Detect which cell encompasses the target text, then output its (X, Y) center coordinate. 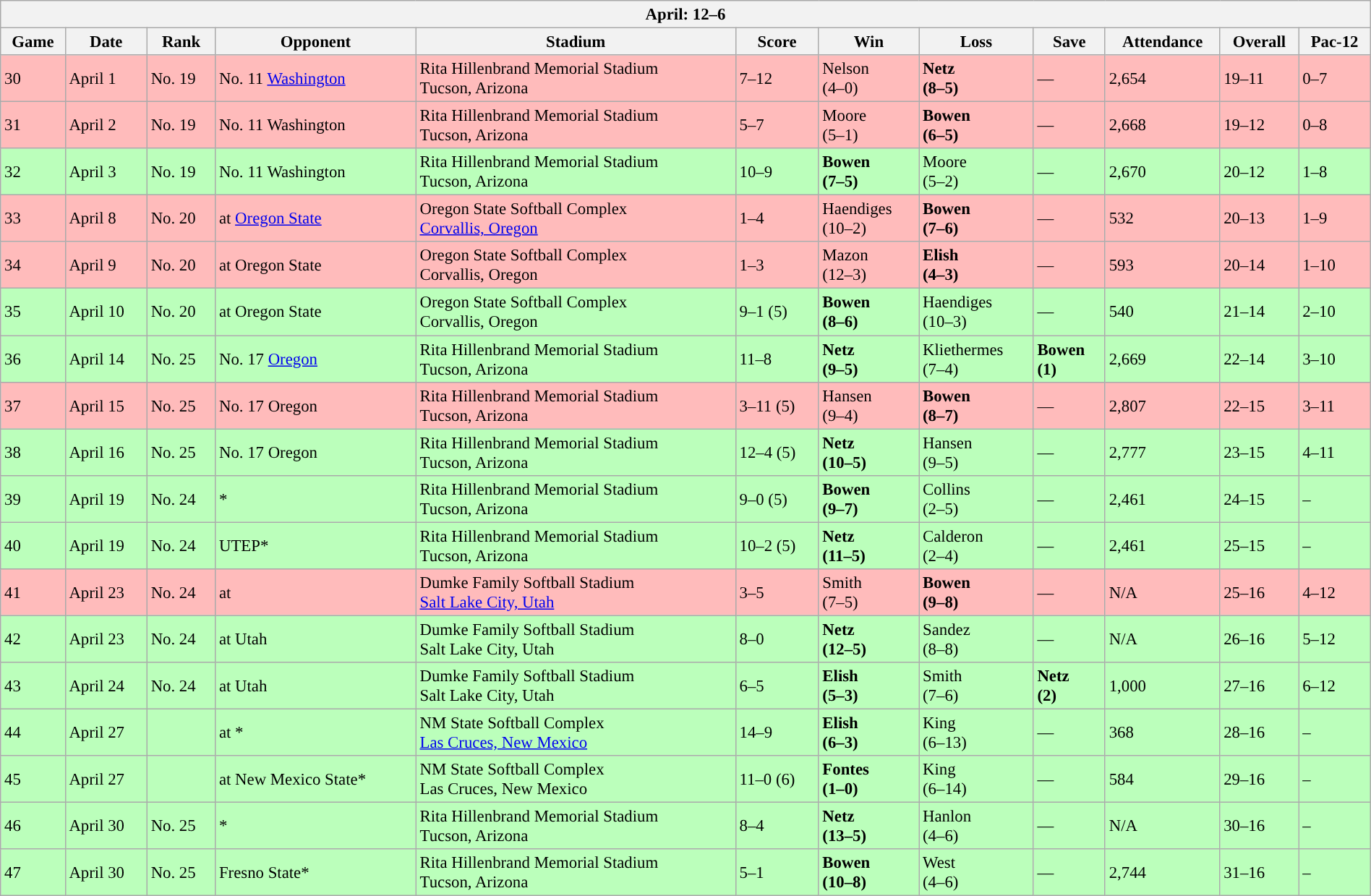
Bowen(1) (1069, 359)
19–11 (1260, 78)
Bowen(10–8) (869, 872)
20–12 (1260, 172)
April 10 (106, 312)
Nelson(4–0) (869, 78)
April 2 (106, 126)
39 (33, 499)
34 (33, 265)
King(6–14) (976, 780)
21–14 (1260, 312)
2–10 (1335, 312)
Attendance (1162, 41)
1–4 (777, 218)
Bowen(9–8) (976, 592)
19–12 (1260, 126)
29–16 (1260, 780)
35 (33, 312)
2,744 (1162, 872)
Elish(4–3) (976, 265)
8–0 (777, 639)
10–2 (5) (777, 545)
47 (33, 872)
April 14 (106, 359)
2,668 (1162, 126)
Bowen(8–7) (976, 405)
40 (33, 545)
Bowen(7–6) (976, 218)
Game (33, 41)
Smith(7–5) (869, 592)
45 (33, 780)
Stadium (576, 41)
1–10 (1335, 265)
UTEP* (316, 545)
3–11 (5) (777, 405)
25–15 (1260, 545)
West(4–6) (976, 872)
1–9 (1335, 218)
Netz(10–5) (869, 453)
Sandez(8–8) (976, 639)
Haendiges(10–2) (869, 218)
Fresno State* (316, 872)
43 (33, 686)
Haendiges(10–3) (976, 312)
10–9 (777, 172)
41 (33, 592)
Overall (1260, 41)
30–16 (1260, 826)
Fontes(1–0) (869, 780)
Hansen(9–5) (976, 453)
3–10 (1335, 359)
Loss (976, 41)
April 1 (106, 78)
Netz(11–5) (869, 545)
Score (777, 41)
Netz(13–5) (869, 826)
20–14 (1260, 265)
at New Mexico State* (316, 780)
Moore(5–1) (869, 126)
Hanlon(4–6) (976, 826)
44 (33, 732)
584 (1162, 780)
37 (33, 405)
7–12 (777, 78)
Bowen(8–6) (869, 312)
593 (1162, 265)
11–0 (6) (777, 780)
Netz(9–5) (869, 359)
April 8 (106, 218)
3–5 (777, 592)
23–15 (1260, 453)
April 9 (106, 265)
540 (1162, 312)
36 (33, 359)
5–12 (1335, 639)
24–15 (1260, 499)
Elish(6–3) (869, 732)
April 24 (106, 686)
1–8 (1335, 172)
26–16 (1260, 639)
33 (33, 218)
42 (33, 639)
Bowen(7–5) (869, 172)
2,807 (1162, 405)
25–16 (1260, 592)
27–16 (1260, 686)
Date (106, 41)
Bowen(9–7) (869, 499)
12–4 (5) (777, 453)
Moore(5–2) (976, 172)
at * (316, 732)
9–1 (5) (777, 312)
Mazon(12–3) (869, 265)
2,669 (1162, 359)
at (316, 592)
Bowen(6–5) (976, 126)
0–7 (1335, 78)
14–9 (777, 732)
11–8 (777, 359)
22–14 (1260, 359)
April 16 (106, 453)
Hansen(9–4) (869, 405)
20–13 (1260, 218)
Win (869, 41)
2,670 (1162, 172)
5–1 (777, 872)
30 (33, 78)
46 (33, 826)
6–5 (777, 686)
9–0 (5) (777, 499)
3–11 (1335, 405)
Calderon(2–4) (976, 545)
Rank (181, 41)
Kliethermes(7–4) (976, 359)
0–8 (1335, 126)
Collins(2–5) (976, 499)
31–16 (1260, 872)
4–12 (1335, 592)
Pac-12 (1335, 41)
22–15 (1260, 405)
April 3 (106, 172)
1,000 (1162, 686)
5–7 (777, 126)
368 (1162, 732)
4–11 (1335, 453)
Smith(7–6) (976, 686)
Netz(12–5) (869, 639)
2,777 (1162, 453)
32 (33, 172)
31 (33, 126)
38 (33, 453)
Netz(2) (1069, 686)
King(6–13) (976, 732)
28–16 (1260, 732)
April 15 (106, 405)
8–4 (777, 826)
Netz(8–5) (976, 78)
April: 12–6 (685, 14)
Save (1069, 41)
2,654 (1162, 78)
532 (1162, 218)
Opponent (316, 41)
Elish(5–3) (869, 686)
1–3 (777, 265)
6–12 (1335, 686)
